Search for the cell housing the specified text and yield its (x, y) center coordinate. 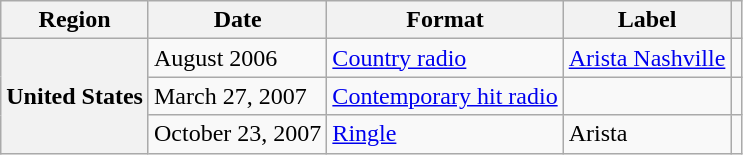
March 27, 2007 (237, 96)
Region (75, 20)
Contemporary hit radio (445, 96)
Arista (647, 134)
Format (445, 20)
United States (75, 96)
October 23, 2007 (237, 134)
Ringle (445, 134)
Arista Nashville (647, 58)
August 2006 (237, 58)
Date (237, 20)
Label (647, 20)
Country radio (445, 58)
